Detect which cell encompasses the target text, then output its (X, Y) center coordinate. 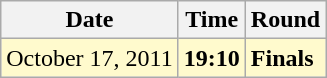
Date (90, 20)
October 17, 2011 (90, 58)
Time (212, 20)
Finals (285, 58)
19:10 (212, 58)
Round (285, 20)
